Provide the (x, y) coordinate of the cell's center where the given text is located.  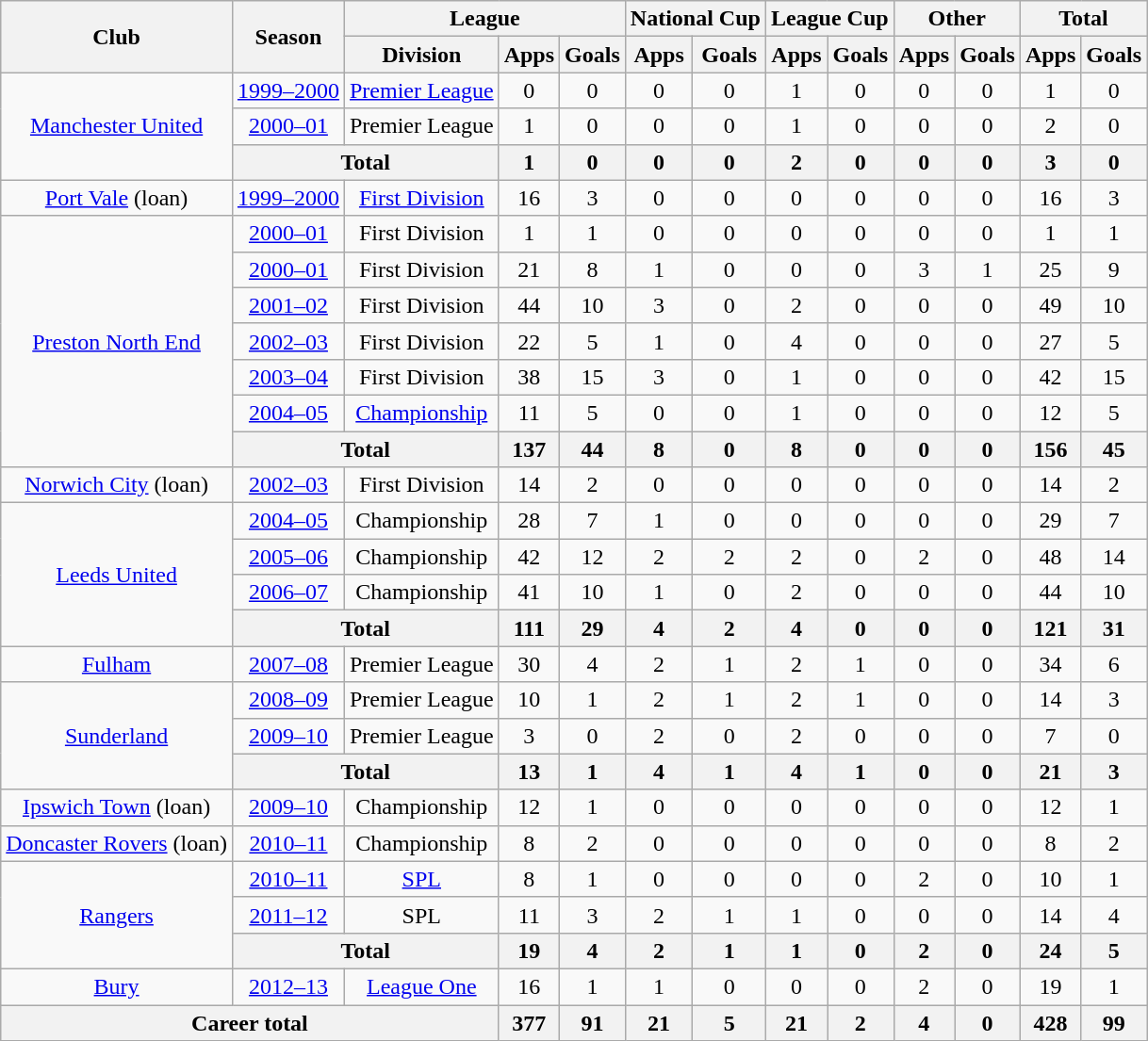
13 (529, 772)
Division (421, 55)
22 (529, 341)
121 (1050, 628)
41 (529, 593)
Rangers (117, 915)
Sunderland (117, 736)
Leeds United (117, 575)
34 (1050, 664)
League (484, 19)
48 (1050, 557)
Season (288, 37)
Doncaster Rovers (loan) (117, 843)
Bury (117, 986)
111 (529, 628)
99 (1114, 1022)
28 (529, 521)
National Cup (696, 19)
91 (593, 1022)
Manchester United (117, 126)
25 (1050, 269)
League One (421, 986)
2008–09 (288, 700)
2003–04 (288, 377)
6 (1114, 664)
2012–13 (288, 986)
Port Vale (loan) (117, 198)
Career total (250, 1022)
24 (1050, 951)
377 (529, 1022)
156 (1050, 449)
30 (529, 664)
Fulham (117, 664)
38 (529, 377)
137 (529, 449)
428 (1050, 1022)
2006–07 (288, 593)
Club (117, 37)
45 (1114, 449)
2001–02 (288, 305)
31 (1114, 628)
League Cup (829, 19)
Ipswich Town (loan) (117, 807)
Preston North End (117, 341)
49 (1050, 305)
Norwich City (loan) (117, 485)
2011–12 (288, 915)
Other (957, 19)
2007–08 (288, 664)
9 (1114, 269)
2005–06 (288, 557)
27 (1050, 341)
